Search for the cell housing the specified text and yield its [x, y] center coordinate. 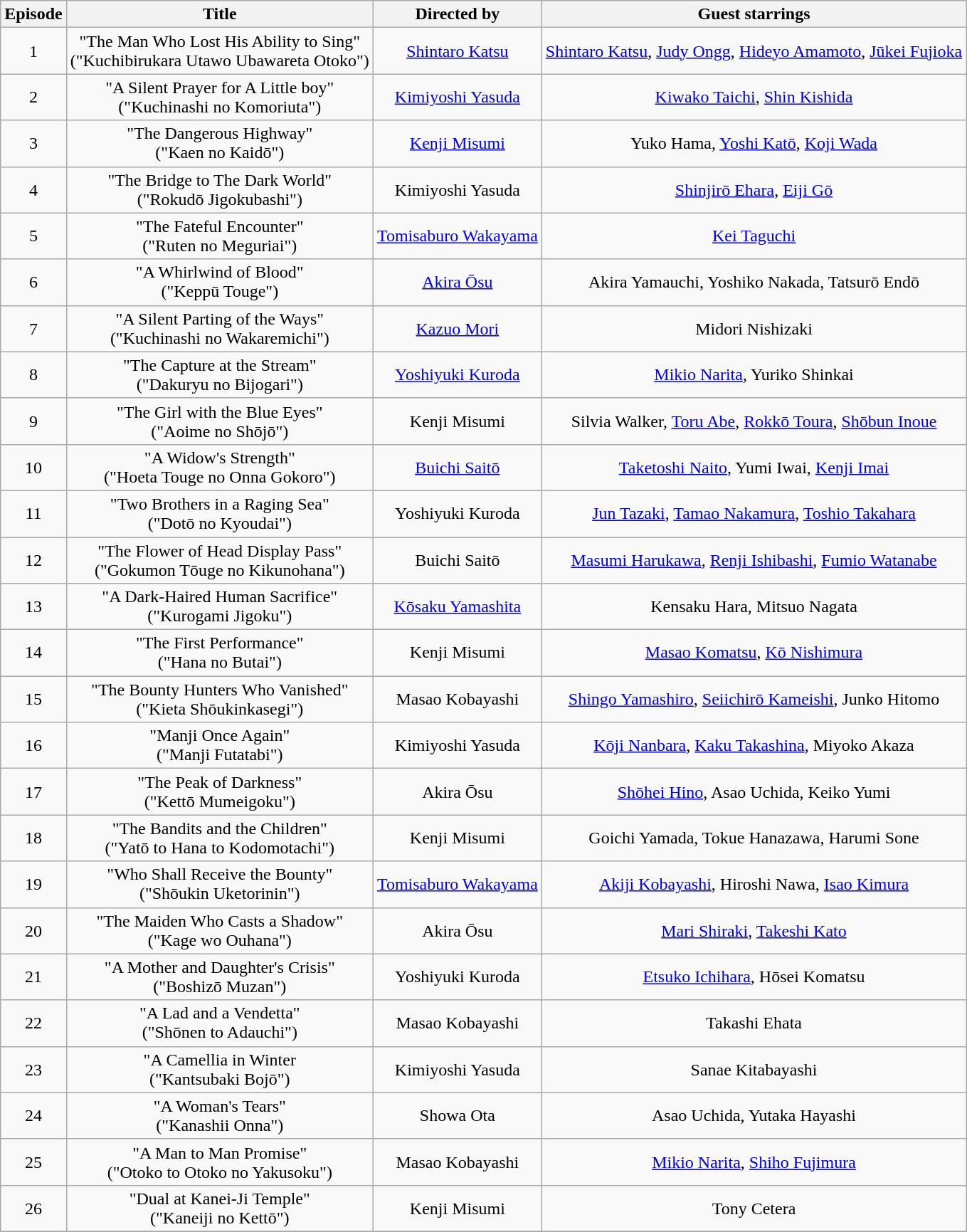
"A Man to Man Promise"("Otoko to Otoko no Yakusoku") [219, 1162]
"The Fateful Encounter"("Ruten no Meguriai") [219, 236]
"Dual at Kanei-Ji Temple"("Kaneiji no Kettō") [219, 1209]
4 [33, 189]
Shinjirō Ehara, Eiji Gō [754, 189]
26 [33, 1209]
10 [33, 467]
Episode [33, 14]
Mikio Narita, Shiho Fujimura [754, 1162]
"The Bounty Hunters Who Vanished"("Kieta Shōukinkasegi") [219, 699]
Kōsaku Yamashita [457, 606]
"The Maiden Who Casts a Shadow"("Kage wo Ouhana") [219, 931]
21 [33, 976]
"A Lad and a Vendetta"("Shōnen to Adauchi") [219, 1023]
Asao Uchida, Yutaka Hayashi [754, 1116]
5 [33, 236]
Masumi Harukawa, Renji Ishibashi, Fumio Watanabe [754, 559]
Tony Cetera [754, 1209]
14 [33, 653]
"The Capture at the Stream"("Dakuryu no Bijogari") [219, 374]
9 [33, 421]
Sanae Kitabayashi [754, 1069]
25 [33, 1162]
Guest starrings [754, 14]
Kiwako Taichi, Shin Kishida [754, 97]
Midori Nishizaki [754, 329]
Takashi Ehata [754, 1023]
"The Dangerous Highway"("Kaen no Kaidō") [219, 144]
15 [33, 699]
"A Silent Prayer for A Little boy"("Kuchinashi no Komoriuta") [219, 97]
"A Dark-Haired Human Sacrifice"("Kurogami Jigoku") [219, 606]
Jun Tazaki, Tamao Nakamura, Toshio Takahara [754, 514]
Mari Shiraki, Takeshi Kato [754, 931]
11 [33, 514]
13 [33, 606]
Silvia Walker, Toru Abe, Rokkō Toura, Shōbun Inoue [754, 421]
Title [219, 14]
Shōhei Hino, Asao Uchida, Keiko Yumi [754, 791]
7 [33, 329]
Goichi Yamada, Tokue Hanazawa, Harumi Sone [754, 838]
Masao Komatsu, Kō Nishimura [754, 653]
"A Camellia in Winter("Kantsubaki Bojō") [219, 1069]
Directed by [457, 14]
3 [33, 144]
"A Silent Parting of the Ways"("Kuchinashi no Wakaremichi") [219, 329]
"A Widow's Strength"("Hoeta Touge no Onna Gokoro") [219, 467]
20 [33, 931]
Kōji Nanbara, Kaku Takashina, Miyoko Akaza [754, 746]
"A Mother and Daughter's Crisis"("Boshizō Muzan") [219, 976]
"Who Shall Receive the Bounty"("Shōukin Uketorinin") [219, 884]
"Manji Once Again"("Manji Futatabi") [219, 746]
Kazuo Mori [457, 329]
24 [33, 1116]
Shingo Yamashiro, Seiichirō Kameishi, Junko Hitomo [754, 699]
Etsuko Ichihara, Hōsei Komatsu [754, 976]
Akiji Kobayashi, Hiroshi Nawa, Isao Kimura [754, 884]
"The Flower of Head Display Pass"("Gokumon Tōuge no Kikunohana") [219, 559]
"A Woman's Tears"("Kanashii Onna") [219, 1116]
16 [33, 746]
Kei Taguchi [754, 236]
19 [33, 884]
"The Peak of Darkness"("Kettō Mumeigoku") [219, 791]
"The Bridge to The Dark World"("Rokudō Jigokubashi") [219, 189]
Yuko Hama, Yoshi Katō, Koji Wada [754, 144]
Akira Yamauchi, Yoshiko Nakada, Tatsurō Endō [754, 282]
2 [33, 97]
Shintaro Katsu [457, 51]
18 [33, 838]
Kensaku Hara, Mitsuo Nagata [754, 606]
12 [33, 559]
17 [33, 791]
"A Whirlwind of Blood"("Keppū Touge") [219, 282]
"Two Brothers in a Raging Sea"("Dotō no Kyoudai") [219, 514]
23 [33, 1069]
Showa Ota [457, 1116]
1 [33, 51]
6 [33, 282]
"The First Performance"("Hana no Butai") [219, 653]
22 [33, 1023]
Taketoshi Naito, Yumi Iwai, Kenji Imai [754, 467]
"The Bandits and the Children"("Yatō to Hana to Kodomotachi") [219, 838]
Shintaro Katsu, Judy Ongg, Hideyo Amamoto, Jūkei Fujioka [754, 51]
Mikio Narita, Yuriko Shinkai [754, 374]
"The Man Who Lost His Ability to Sing"("Kuchibirukara Utawo Ubawareta Otoko") [219, 51]
8 [33, 374]
"The Girl with the Blue Eyes"("Aoime no Shōjō") [219, 421]
